From the cell containing the given text, extract its center point as (x, y) coordinate. 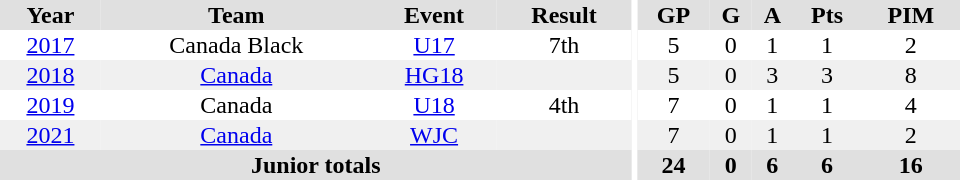
8 (911, 75)
Junior totals (316, 165)
Pts (826, 15)
Year (50, 15)
2018 (50, 75)
PIM (911, 15)
U18 (434, 105)
Team (236, 15)
GP (674, 15)
Event (434, 15)
4 (911, 105)
A (772, 15)
2021 (50, 135)
24 (674, 165)
7th (564, 45)
2017 (50, 45)
HG18 (434, 75)
4th (564, 105)
G (730, 15)
2019 (50, 105)
WJC (434, 135)
U17 (434, 45)
16 (911, 165)
Canada Black (236, 45)
Result (564, 15)
